Determine the [x, y] coordinate at the center of the cell enclosing the given text.  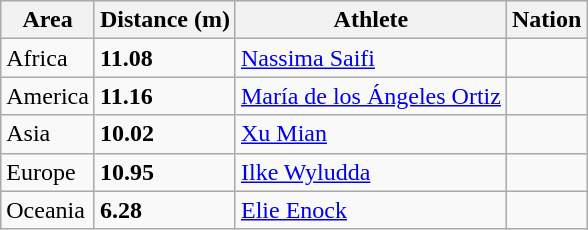
Oceania [48, 210]
10.02 [164, 134]
Distance (m) [164, 20]
11.08 [164, 58]
Area [48, 20]
11.16 [164, 96]
Africa [48, 58]
Europe [48, 172]
María de los Ángeles Ortiz [370, 96]
Asia [48, 134]
10.95 [164, 172]
Ilke Wyludda [370, 172]
Nation [546, 20]
6.28 [164, 210]
Athlete [370, 20]
Xu Mian [370, 134]
America [48, 96]
Nassima Saifi [370, 58]
Elie Enock [370, 210]
